Extract the [X, Y] coordinate from the center of the cell holding the provided text.  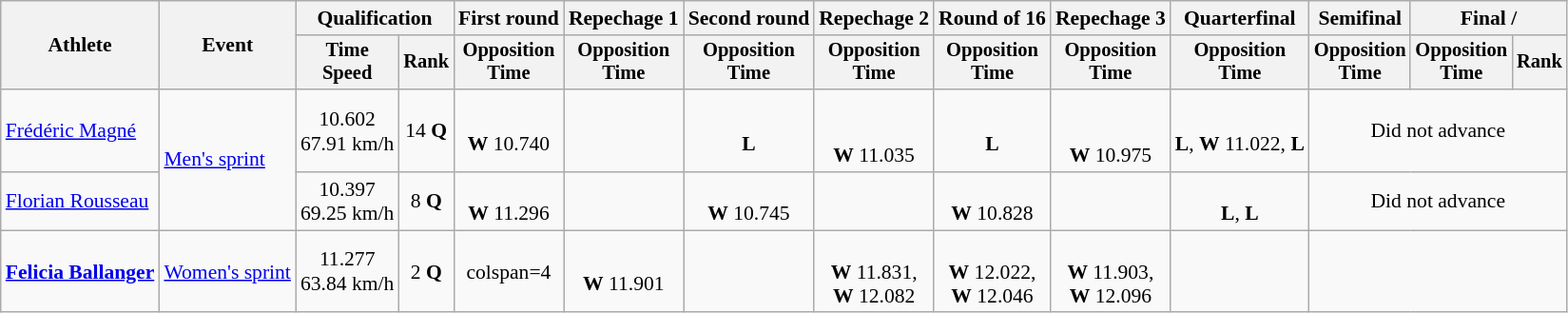
10.60267.91 km/h [347, 131]
W 11.901 [624, 272]
W 10.975 [1111, 131]
Event [227, 46]
L, W 11.022, L [1240, 131]
Athlete [80, 46]
W 10.740 [509, 131]
Round of 16 [993, 18]
W 12.022,W 12.046 [993, 272]
W 10.745 [749, 202]
Frédéric Magné [80, 131]
W 11.035 [874, 131]
Semifinal [1360, 18]
2 Q [426, 272]
W 11.831,W 12.082 [874, 272]
14 Q [426, 131]
Men's sprint [227, 160]
Qualification [375, 18]
L, L [1240, 202]
Quarterfinal [1240, 18]
Florian Rousseau [80, 202]
colspan=4 [509, 272]
First round [509, 18]
W 10.828 [993, 202]
Second round [749, 18]
Repechage 2 [874, 18]
W 11.296 [509, 202]
Repechage 1 [624, 18]
Felicia Ballanger [80, 272]
11.27763.84 km/h [347, 272]
Repechage 3 [1111, 18]
TimeSpeed [347, 63]
Women's sprint [227, 272]
W 11.903,W 12.096 [1111, 272]
10.39769.25 km/h [347, 202]
Final / [1488, 18]
8 Q [426, 202]
